Locate the cell with the specified text and output its [x, y] center coordinate. 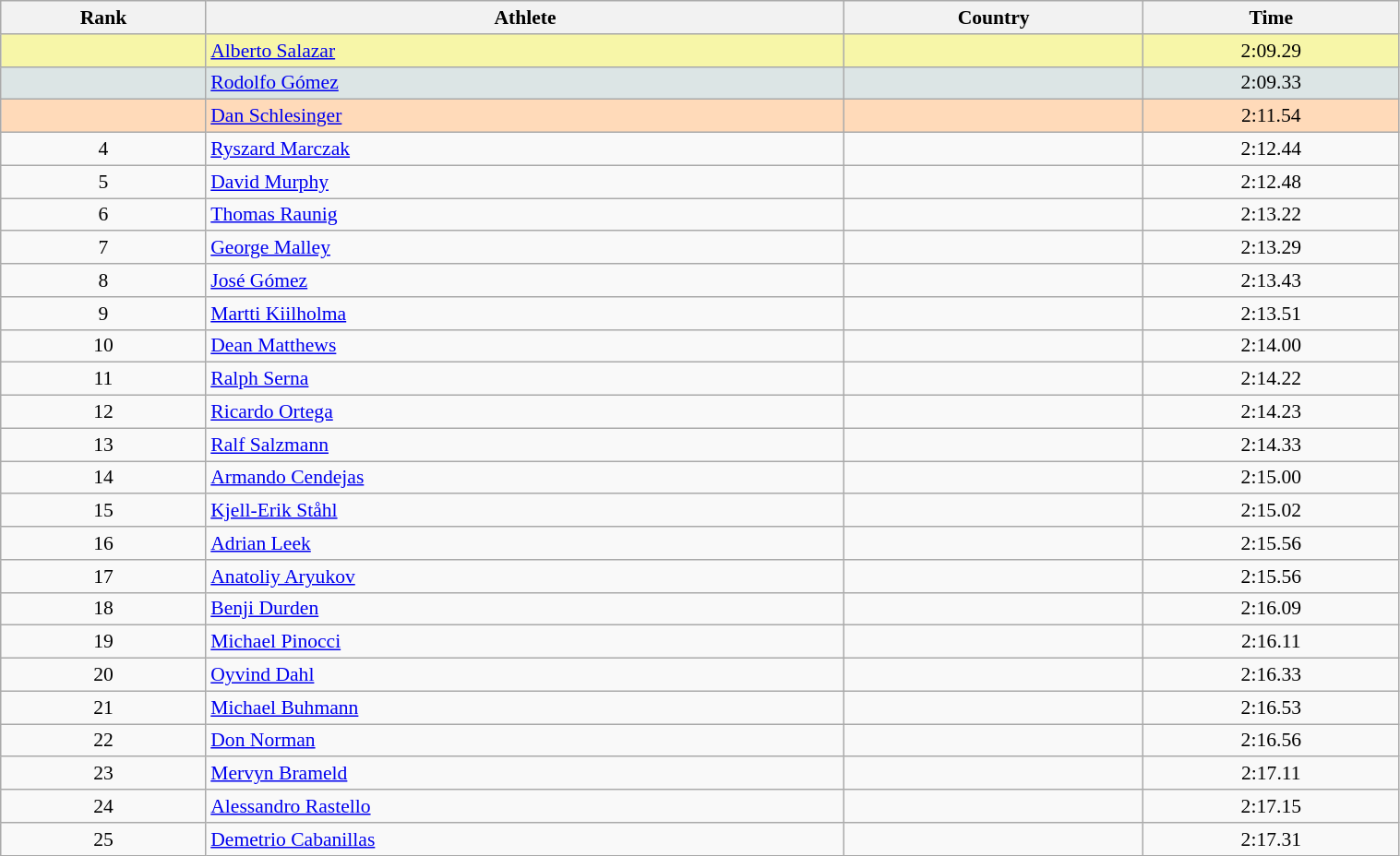
Ralph Serna [525, 379]
7 [103, 248]
4 [103, 149]
2:09.29 [1272, 51]
Rank [103, 18]
Mervyn Brameld [525, 774]
2:11.54 [1272, 116]
Time [1272, 18]
2:13.22 [1272, 215]
2:17.31 [1272, 839]
Anatoliy Aryukov [525, 577]
2:12.48 [1272, 182]
12 [103, 412]
Rodolfo Gómez [525, 83]
2:13.51 [1272, 314]
9 [103, 314]
2:15.00 [1272, 478]
Armando Cendejas [525, 478]
2:14.22 [1272, 379]
2:16.33 [1272, 675]
George Malley [525, 248]
10 [103, 346]
José Gómez [525, 280]
Dan Schlesinger [525, 116]
2:16.56 [1272, 741]
15 [103, 511]
Oyvind Dahl [525, 675]
Michael Buhmann [525, 707]
22 [103, 741]
19 [103, 642]
17 [103, 577]
David Murphy [525, 182]
Benji Durden [525, 609]
2:12.44 [1272, 149]
2:14.33 [1272, 445]
2:16.09 [1272, 609]
Martti Kiilholma [525, 314]
24 [103, 806]
21 [103, 707]
2:16.11 [1272, 642]
Michael Pinocci [525, 642]
14 [103, 478]
2:17.15 [1272, 806]
6 [103, 215]
Ryszard Marczak [525, 149]
8 [103, 280]
2:13.43 [1272, 280]
25 [103, 839]
16 [103, 543]
2:13.29 [1272, 248]
Demetrio Cabanillas [525, 839]
Don Norman [525, 741]
Athlete [525, 18]
2:17.11 [1272, 774]
Adrian Leek [525, 543]
Thomas Raunig [525, 215]
Country [994, 18]
Dean Matthews [525, 346]
20 [103, 675]
Ralf Salzmann [525, 445]
Ricardo Ortega [525, 412]
2:15.02 [1272, 511]
Alessandro Rastello [525, 806]
5 [103, 182]
Alberto Salazar [525, 51]
Kjell-Erik Ståhl [525, 511]
2:14.23 [1272, 412]
2:09.33 [1272, 83]
11 [103, 379]
18 [103, 609]
2:14.00 [1272, 346]
13 [103, 445]
23 [103, 774]
2:16.53 [1272, 707]
